Return the (X, Y) coordinate for the center point of the cell that contains the specified text.  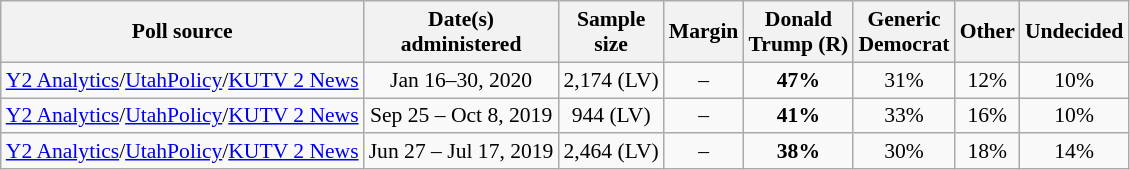
47% (798, 80)
944 (LV) (610, 116)
31% (904, 80)
Undecided (1074, 32)
Jan 16–30, 2020 (462, 80)
GenericDemocrat (904, 32)
DonaldTrump (R) (798, 32)
16% (988, 116)
33% (904, 116)
Poll source (182, 32)
14% (1074, 152)
41% (798, 116)
2,464 (LV) (610, 152)
Date(s)administered (462, 32)
Sep 25 – Oct 8, 2019 (462, 116)
2,174 (LV) (610, 80)
Samplesize (610, 32)
12% (988, 80)
Other (988, 32)
Jun 27 – Jul 17, 2019 (462, 152)
18% (988, 152)
Margin (704, 32)
38% (798, 152)
30% (904, 152)
